For the text-containing cell, return its midpoint in (X, Y) coordinate format. 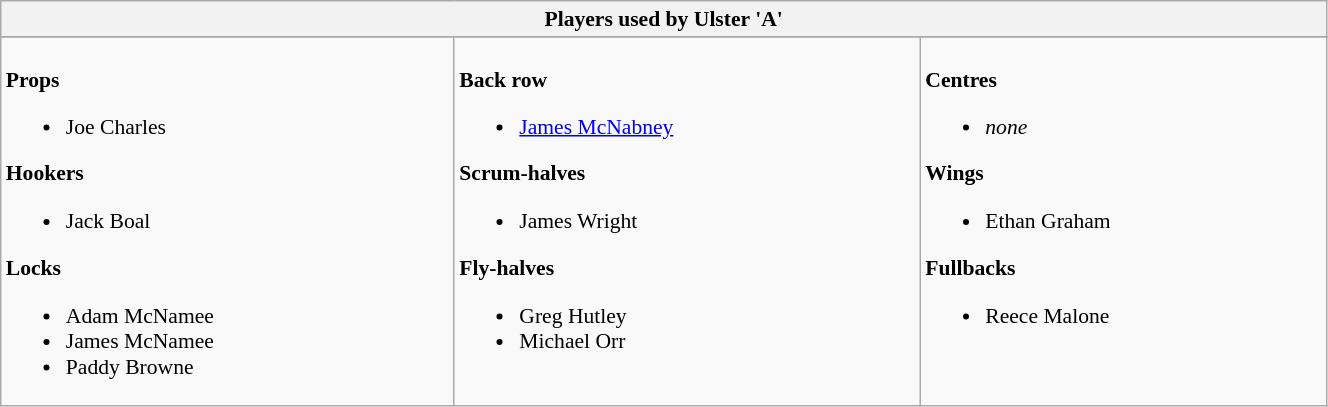
Players used by Ulster 'A' (664, 19)
Back row James McNabneyScrum-halves James WrightFly-halves Greg Hutley Michael Orr (687, 222)
Props Joe CharlesHookers Jack BoalLocks Adam McNamee James McNamee Paddy Browne (228, 222)
CentresnoneWings Ethan GrahamFullbacks Reece Malone (1123, 222)
